Identify which cell holds the provided text, then report its [X, Y] central coordinate. 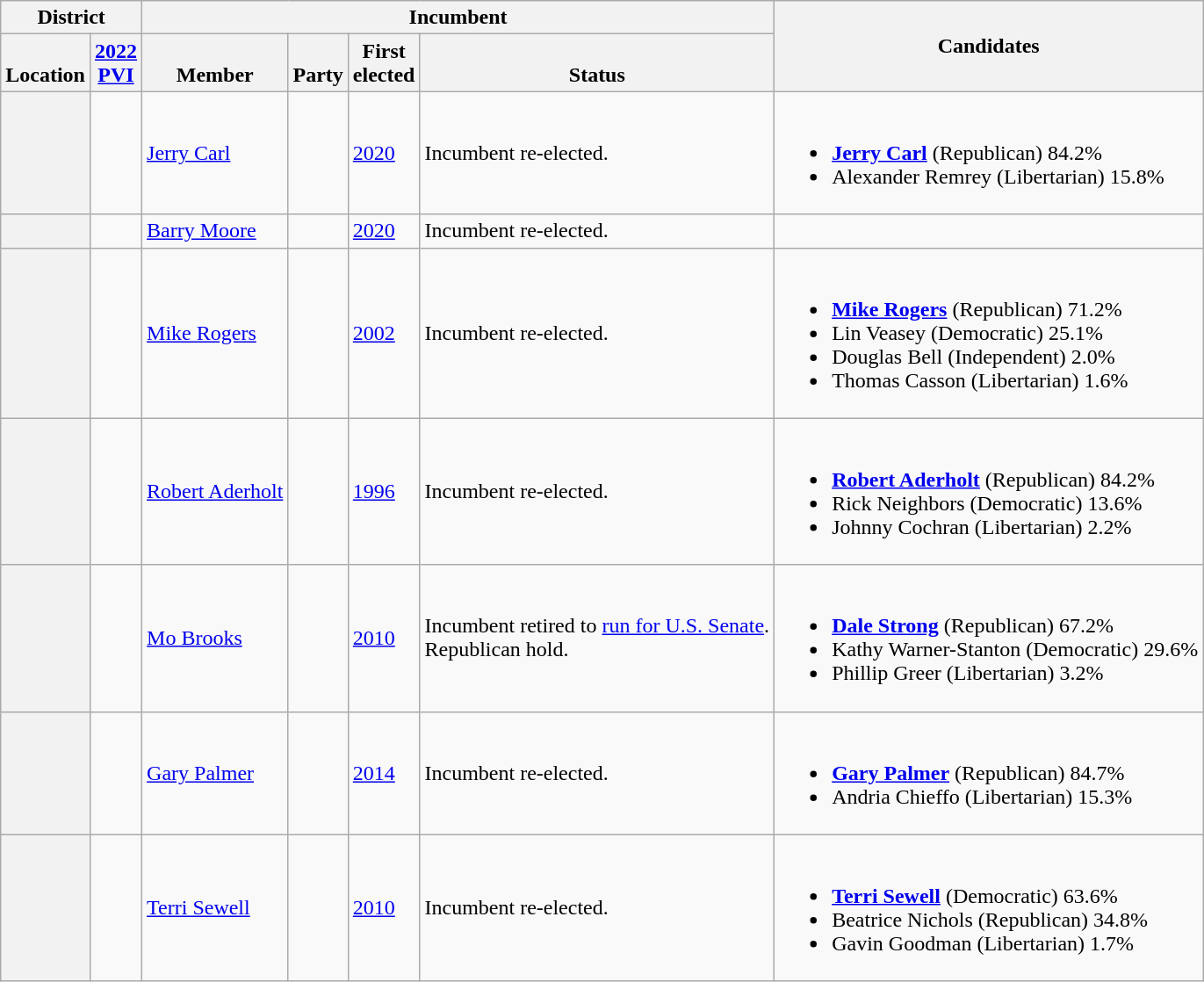
Party [318, 63]
Gary Palmer (Republican) 84.7%Andria Chieffo (Libertarian) 15.3% [989, 773]
Candidates [989, 46]
Incumbent retired to run for U.S. Senate.Republican hold. [597, 638]
2014 [384, 773]
Mike Rogers [215, 333]
Terri Sewell [215, 908]
2022PVI [116, 63]
Location [46, 63]
Robert Aderholt (Republican) 84.2%Rick Neighbors (Democratic) 13.6%Johnny Cochran (Libertarian) 2.2% [989, 492]
Dale Strong (Republican) 67.2%Kathy Warner-Stanton (Democratic) 29.6%Phillip Greer (Libertarian) 3.2% [989, 638]
Status [597, 63]
District [72, 18]
Member [215, 63]
Jerry Carl (Republican) 84.2%Alexander Remrey (Libertarian) 15.8% [989, 153]
Gary Palmer [215, 773]
1996 [384, 492]
Mike Rogers (Republican) 71.2%Lin Veasey (Democratic) 25.1%Douglas Bell (Independent) 2.0%Thomas Casson (Libertarian) 1.6% [989, 333]
Jerry Carl [215, 153]
Incumbent [458, 18]
Terri Sewell (Democratic) 63.6%Beatrice Nichols (Republican) 34.8%Gavin Goodman (Libertarian) 1.7% [989, 908]
Firstelected [384, 63]
Robert Aderholt [215, 492]
2002 [384, 333]
Barry Moore [215, 231]
Mo Brooks [215, 638]
